Pinpoint the cell where the given text exists, returning its (X, Y) midpoint coordinate. 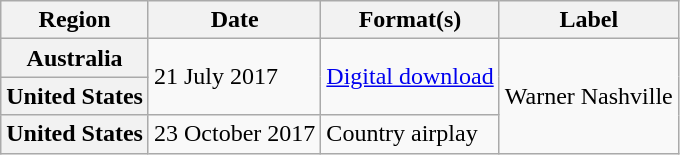
Region (75, 20)
Warner Nashville (588, 96)
Date (234, 20)
Australia (75, 58)
Country airplay (410, 134)
23 October 2017 (234, 134)
21 July 2017 (234, 77)
Format(s) (410, 20)
Label (588, 20)
Digital download (410, 77)
